Determine the [x, y] coordinate at the center of the cell enclosing the given text.  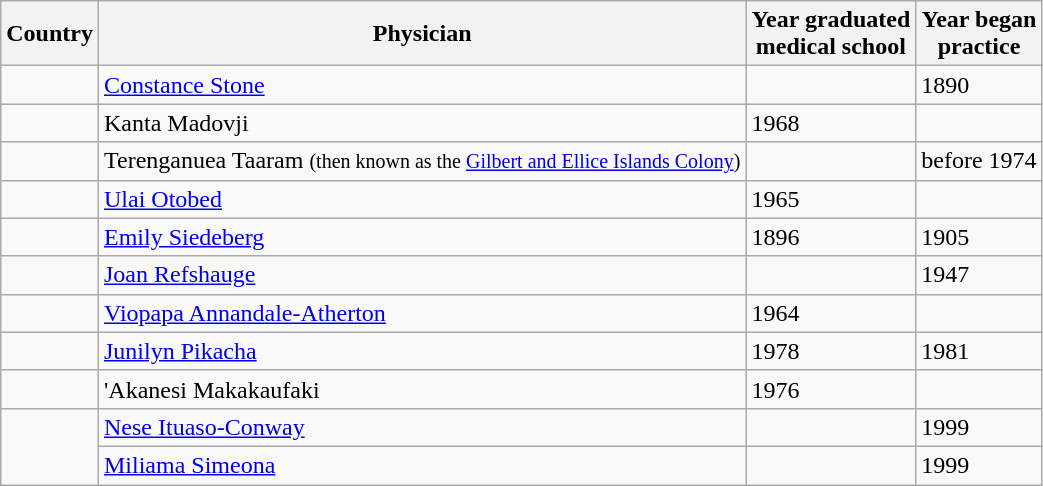
Physician [422, 34]
Viopapa Annandale-Atherton [422, 313]
Country [50, 34]
1978 [831, 351]
1890 [979, 85]
Miliama Simeona [422, 465]
Emily Siedeberg [422, 237]
Junilyn Pikacha [422, 351]
Terenganuea Taaram (then known as the Gilbert and Ellice Islands Colony) [422, 161]
Joan Refshauge [422, 275]
Year beganpractice [979, 34]
Constance Stone [422, 85]
1905 [979, 237]
1976 [831, 389]
before 1974 [979, 161]
1965 [831, 199]
Ulai Otobed [422, 199]
1896 [831, 237]
Kanta Madovji [422, 123]
1968 [831, 123]
'Akanesi Makakaufaki [422, 389]
1947 [979, 275]
Nese Ituaso-Conway [422, 427]
1964 [831, 313]
Year graduatedmedical school [831, 34]
1981 [979, 351]
